Scan for the cell matching the given text and deliver its (x, y) coordinate at center. 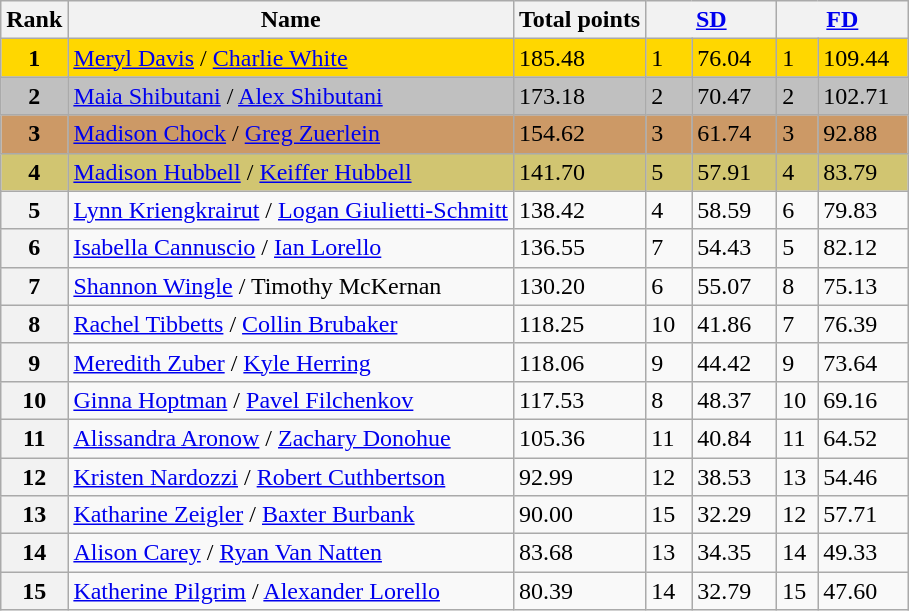
Kristen Nardozzi / Robert Cuthbertson (291, 477)
102.71 (863, 96)
70.47 (734, 96)
54.43 (734, 248)
138.42 (580, 210)
118.25 (580, 324)
141.70 (580, 172)
118.06 (580, 362)
34.35 (734, 553)
185.48 (580, 58)
Meredith Zuber / Kyle Herring (291, 362)
105.36 (580, 438)
Ginna Hoptman / Pavel Filchenkov (291, 400)
Madison Hubbell / Keiffer Hubbell (291, 172)
73.64 (863, 362)
Total points (580, 20)
41.86 (734, 324)
83.68 (580, 553)
40.84 (734, 438)
61.74 (734, 134)
76.39 (863, 324)
64.52 (863, 438)
Katharine Zeigler / Baxter Burbank (291, 515)
Alison Carey / Ryan Van Natten (291, 553)
44.42 (734, 362)
38.53 (734, 477)
FD (842, 20)
130.20 (580, 286)
Alissandra Aronow / Zachary Donohue (291, 438)
109.44 (863, 58)
Name (291, 20)
92.88 (863, 134)
79.83 (863, 210)
80.39 (580, 591)
Lynn Kriengkrairut / Logan Giulietti-Schmitt (291, 210)
Rank (34, 20)
55.07 (734, 286)
83.79 (863, 172)
69.16 (863, 400)
90.00 (580, 515)
Rachel Tibbetts / Collin Brubaker (291, 324)
57.91 (734, 172)
57.71 (863, 515)
136.55 (580, 248)
Isabella Cannuscio / Ian Lorello (291, 248)
Maia Shibutani / Alex Shibutani (291, 96)
54.46 (863, 477)
Katherine Pilgrim / Alexander Lorello (291, 591)
154.62 (580, 134)
76.04 (734, 58)
32.29 (734, 515)
Shannon Wingle / Timothy McKernan (291, 286)
92.99 (580, 477)
32.79 (734, 591)
49.33 (863, 553)
117.53 (580, 400)
47.60 (863, 591)
SD (712, 20)
75.13 (863, 286)
Madison Chock / Greg Zuerlein (291, 134)
58.59 (734, 210)
82.12 (863, 248)
48.37 (734, 400)
Meryl Davis / Charlie White (291, 58)
173.18 (580, 96)
